Scan for the cell matching the given text and deliver its [X, Y] coordinate at center. 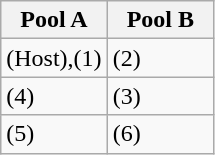
(Host),(1) [54, 58]
(2) [160, 58]
(5) [54, 134]
Pool A [54, 20]
(3) [160, 96]
(6) [160, 134]
Pool B [160, 20]
(4) [54, 96]
